Output the (X, Y) coordinate of the center of the cell containing the given text.  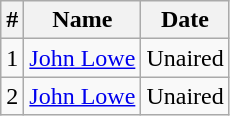
2 (12, 96)
Name (82, 20)
Date (185, 20)
# (12, 20)
1 (12, 58)
